Capture the cell that displays the provided text and extract its [X, Y] central coordinate. 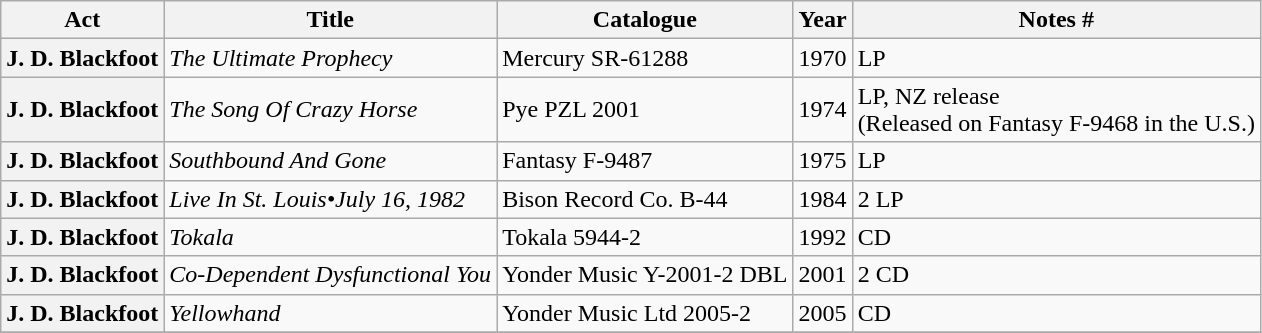
Yonder Music Y-2001-2 DBL [645, 275]
1974 [822, 110]
Co-Dependent Dysfunctional You [330, 275]
Bison Record Co. B-44 [645, 199]
Mercury SR-61288 [645, 58]
Year [822, 20]
The Ultimate Prophecy [330, 58]
1984 [822, 199]
The Song Of Crazy Horse [330, 110]
Live In St. Louis•July 16, 1982 [330, 199]
2 CD [1056, 275]
Yellowhand [330, 313]
2 LP [1056, 199]
Tokala 5944-2 [645, 237]
Notes # [1056, 20]
Yonder Music Ltd 2005-2 [645, 313]
2005 [822, 313]
Fantasy F-9487 [645, 161]
Pye PZL 2001 [645, 110]
2001 [822, 275]
1992 [822, 237]
Act [82, 20]
1970 [822, 58]
1975 [822, 161]
Southbound And Gone [330, 161]
Tokala [330, 237]
Title [330, 20]
LP, NZ release(Released on Fantasy F-9468 in the U.S.) [1056, 110]
Catalogue [645, 20]
